Determine the [X, Y] coordinate at the center of the cell enclosing the given text.  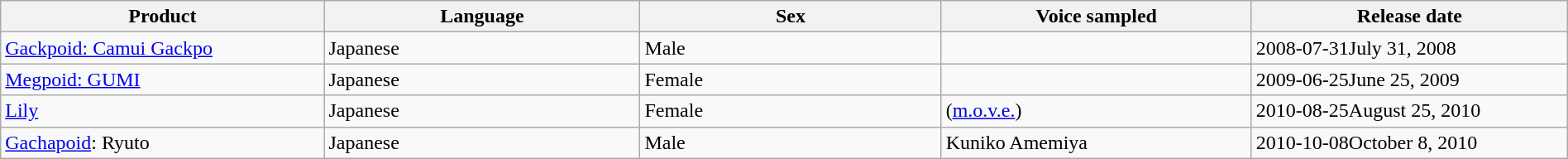
(m.o.v.e.) [1097, 111]
Gackpoid: Camui Gackpo [162, 48]
Megpoid: GUMI [162, 79]
2010-08-25August 25, 2010 [1409, 111]
Lily [162, 111]
Sex [791, 17]
Voice sampled [1097, 17]
2008-07-31July 31, 2008 [1409, 48]
2009-06-25June 25, 2009 [1409, 79]
Language [482, 17]
Product [162, 17]
Release date [1409, 17]
Kuniko Amemiya [1097, 142]
Gachapoid: Ryuto [162, 142]
2010-10-08October 8, 2010 [1409, 142]
